For the text-containing cell, return its midpoint in [x, y] coordinate format. 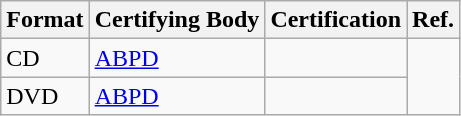
Ref. [434, 20]
CD [45, 58]
Certifying Body [177, 20]
DVD [45, 96]
Format [45, 20]
Certification [336, 20]
